Scan for the cell matching the given text and deliver its [x, y] coordinate at center. 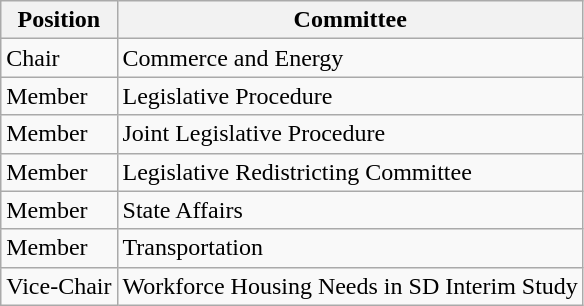
Chair [59, 58]
Position [59, 20]
Transportation [350, 248]
Joint Legislative Procedure [350, 134]
Legislative Redistricting Committee [350, 172]
State Affairs [350, 210]
Vice-Chair [59, 286]
Commerce and Energy [350, 58]
Committee [350, 20]
Legislative Procedure [350, 96]
Workforce Housing Needs in SD Interim Study [350, 286]
